Return the [x, y] coordinate for the center point of the cell that contains the specified text.  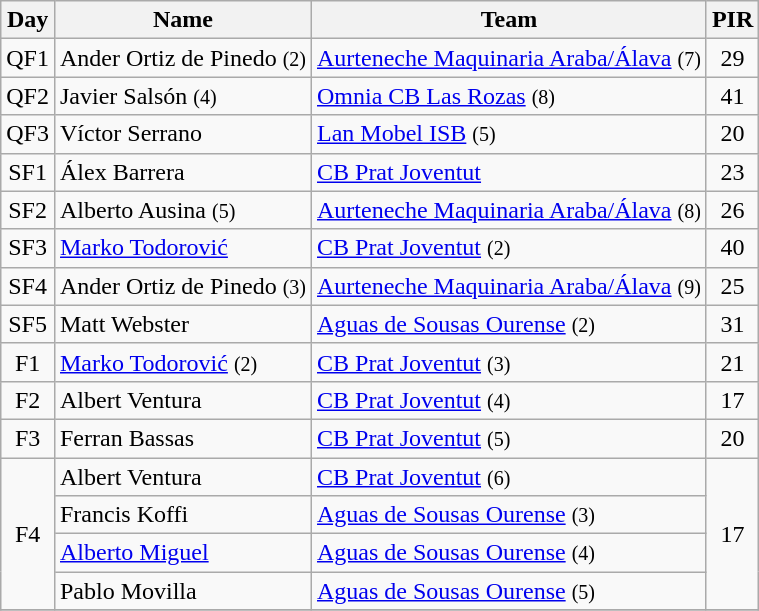
Day [28, 20]
Ander Ortiz de Pinedo (2) [182, 58]
CB Prat Joventut (3) [508, 362]
CB Prat Joventut [508, 172]
29 [732, 58]
Alberto Miguel [182, 553]
21 [732, 362]
40 [732, 248]
SF1 [28, 172]
Omnia CB Las Rozas (8) [508, 96]
F4 [28, 534]
F1 [28, 362]
Álex Barrera [182, 172]
SF3 [28, 248]
Aurteneche Maquinaria Araba/Álava (8) [508, 210]
Aurteneche Maquinaria Araba/Álava (9) [508, 286]
Aurteneche Maquinaria Araba/Álava (7) [508, 58]
PIR [732, 20]
Matt Webster [182, 324]
QF2 [28, 96]
Aguas de Sousas Ourense (5) [508, 591]
23 [732, 172]
Francis Koffi [182, 515]
Víctor Serrano [182, 134]
Javier Salsón (4) [182, 96]
41 [732, 96]
CB Prat Joventut (4) [508, 400]
Ander Ortiz de Pinedo (3) [182, 286]
SF4 [28, 286]
CB Prat Joventut (2) [508, 248]
Lan Mobel ISB (5) [508, 134]
SF2 [28, 210]
Pablo Movilla [182, 591]
QF3 [28, 134]
25 [732, 286]
Aguas de Sousas Ourense (4) [508, 553]
Marko Todorović [182, 248]
Alberto Ausina (5) [182, 210]
CB Prat Joventut (5) [508, 438]
Marko Todorović (2) [182, 362]
31 [732, 324]
Team [508, 20]
26 [732, 210]
Ferran Bassas [182, 438]
QF1 [28, 58]
SF5 [28, 324]
Aguas de Sousas Ourense (2) [508, 324]
Name [182, 20]
Aguas de Sousas Ourense (3) [508, 515]
F2 [28, 400]
CB Prat Joventut (6) [508, 477]
F3 [28, 438]
